For the text-containing cell, return its midpoint in (X, Y) coordinate format. 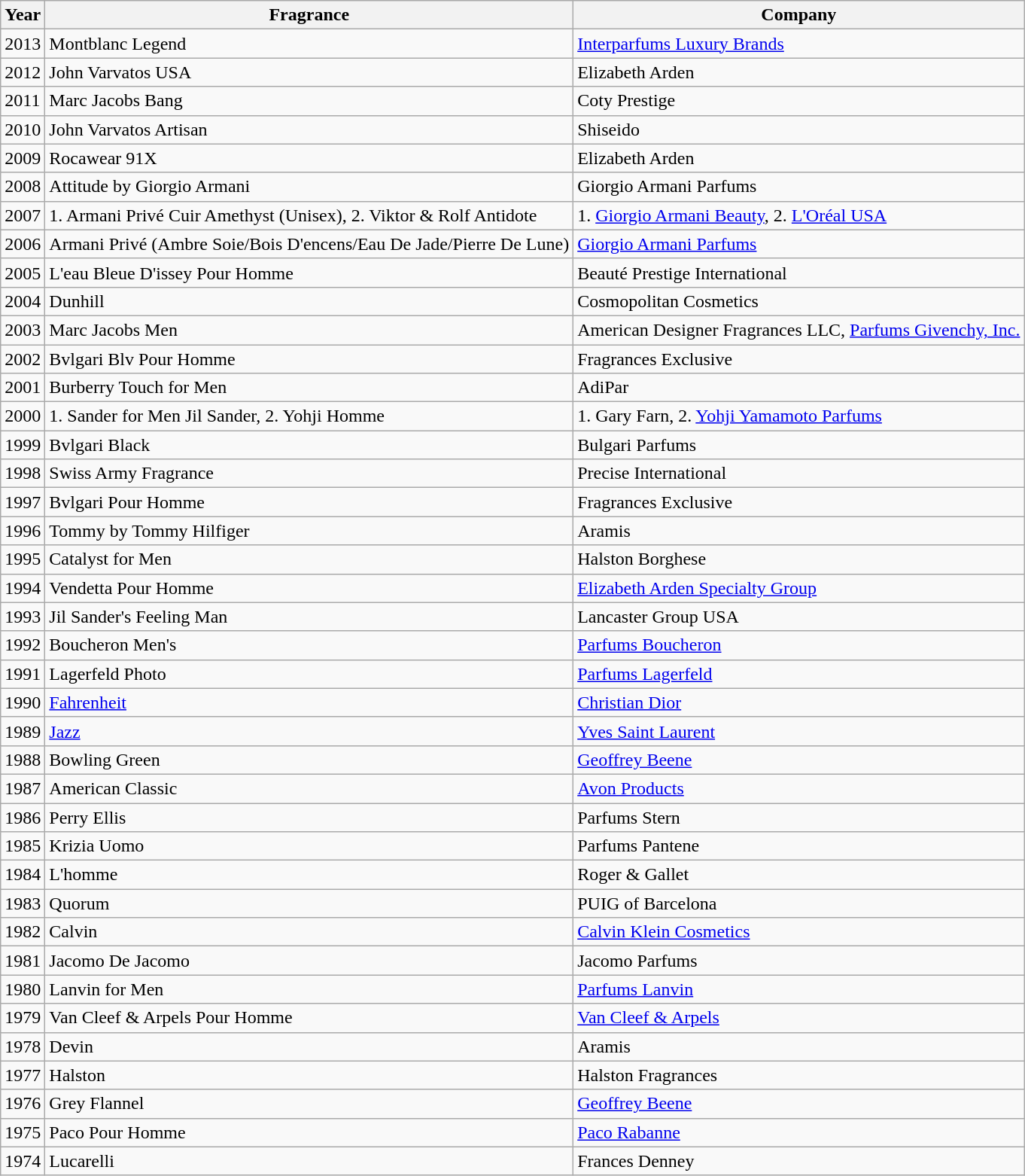
1979 (23, 1018)
Interparfums Luxury Brands (799, 44)
2013 (23, 44)
Bulgari Parfums (799, 445)
Paco Pour Homme (309, 1132)
Beauté Prestige International (799, 273)
Marc Jacobs Bang (309, 101)
John Varvatos USA (309, 72)
2006 (23, 244)
1981 (23, 961)
Parfums Boucheron (799, 645)
2009 (23, 158)
1990 (23, 702)
Marc Jacobs Men (309, 330)
1999 (23, 445)
L'homme (309, 875)
Yves Saint Laurent (799, 731)
Parfums Lanvin (799, 989)
Jil Sander's Feeling Man (309, 617)
1986 (23, 817)
Halston Borghese (799, 559)
Van Cleef & Arpels (799, 1018)
1988 (23, 760)
Company (799, 15)
Parfums Lagerfeld (799, 674)
2010 (23, 129)
1977 (23, 1075)
2001 (23, 388)
Lucarelli (309, 1161)
L'eau Bleue D'issey Pour Homme (309, 273)
Bowling Green (309, 760)
1. Gary Farn, 2. Yohji Yamamoto Parfums (799, 416)
1992 (23, 645)
1984 (23, 875)
2003 (23, 330)
1993 (23, 617)
Vendetta Pour Homme (309, 588)
Swiss Army Fragrance (309, 474)
Lancaster Group USA (799, 617)
1989 (23, 731)
Cosmopolitan Cosmetics (799, 301)
PUIG of Barcelona (799, 903)
Halston Fragrances (799, 1075)
1983 (23, 903)
Year (23, 15)
AdiPar (799, 388)
Dunhill (309, 301)
Boucheron Men's (309, 645)
Bvlgari Blv Pour Homme (309, 359)
1. Sander for Men Jil Sander, 2. Yohji Homme (309, 416)
Parfums Pantene (799, 846)
Precise International (799, 474)
Lanvin for Men (309, 989)
American Designer Fragrances LLC, Parfums Givenchy, Inc. (799, 330)
2002 (23, 359)
2005 (23, 273)
Krizia Uomo (309, 846)
1991 (23, 674)
Fahrenheit (309, 702)
Calvin Klein Cosmetics (799, 932)
Parfums Stern (799, 817)
2004 (23, 301)
1975 (23, 1132)
Catalyst for Men (309, 559)
Calvin (309, 932)
2011 (23, 101)
Bvlgari Pour Homme (309, 502)
Elizabeth Arden Specialty Group (799, 588)
1982 (23, 932)
1. Armani Privé Cuir Amethyst (Unisex), 2. Viktor & Rolf Antidote (309, 215)
1995 (23, 559)
John Varvatos Artisan (309, 129)
Bvlgari Black (309, 445)
Paco Rabanne (799, 1132)
Armani Privé (Ambre Soie/Bois D'encens/Eau De Jade/Pierre De Lune) (309, 244)
Lagerfeld Photo (309, 674)
Perry Ellis (309, 817)
Montblanc Legend (309, 44)
1987 (23, 788)
2012 (23, 72)
1997 (23, 502)
Grey Flannel (309, 1104)
Roger & Gallet (799, 875)
1994 (23, 588)
Van Cleef & Arpels Pour Homme (309, 1018)
Avon Products (799, 788)
Tommy by Tommy Hilfiger (309, 531)
Burberry Touch for Men (309, 388)
1976 (23, 1104)
1974 (23, 1161)
Frances Denney (799, 1161)
1. Giorgio Armani Beauty, 2. L'Oréal USA (799, 215)
Christian Dior (799, 702)
1978 (23, 1047)
2007 (23, 215)
1998 (23, 474)
Devin (309, 1047)
2008 (23, 187)
Coty Prestige (799, 101)
2000 (23, 416)
1985 (23, 846)
Halston (309, 1075)
1980 (23, 989)
1996 (23, 531)
Shiseido (799, 129)
Rocawear 91X (309, 158)
Fragrance (309, 15)
American Classic (309, 788)
Jacomo De Jacomo (309, 961)
Jacomo Parfums (799, 961)
Attitude by Giorgio Armani (309, 187)
Quorum (309, 903)
Jazz (309, 731)
